Capture the cell that displays the provided text and extract its (x, y) central coordinate. 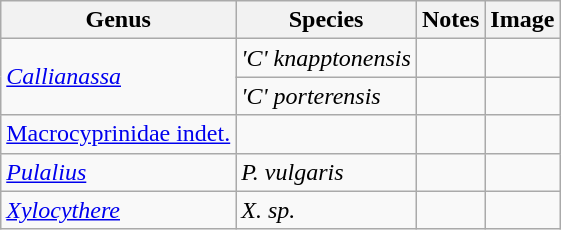
P. vulgaris (326, 172)
Genus (118, 20)
'C' porterensis (326, 96)
Notes (450, 20)
Xylocythere (118, 210)
Species (326, 20)
Macrocyprinidae indet. (118, 134)
Callianassa (118, 77)
Pulalius (118, 172)
'C' knapptonensis (326, 58)
Image (522, 20)
X. sp. (326, 210)
